Return the (x, y) coordinate for the center point of the cell that contains the specified text.  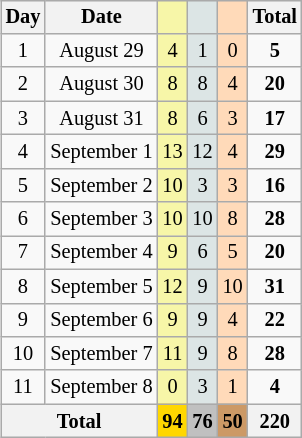
September 7 (101, 354)
September 8 (101, 387)
August 30 (101, 84)
Day (24, 17)
7 (24, 253)
September 3 (101, 219)
76 (203, 421)
220 (275, 421)
50 (233, 421)
2 (24, 84)
16 (275, 185)
September 4 (101, 253)
22 (275, 320)
29 (275, 152)
17 (275, 118)
September 1 (101, 152)
Date (101, 17)
31 (275, 286)
August 29 (101, 51)
August 31 (101, 118)
94 (172, 421)
September 5 (101, 286)
September 2 (101, 185)
13 (172, 152)
September 6 (101, 320)
